Capture the cell that displays the provided text and extract its (X, Y) central coordinate. 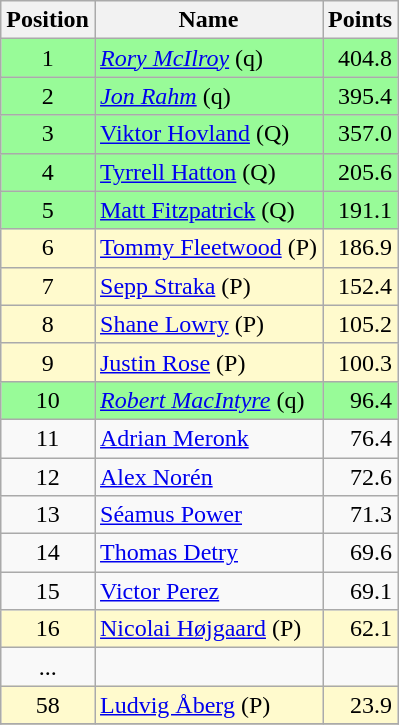
Jon Rahm (q) (208, 96)
9 (48, 362)
105.2 (360, 324)
62.1 (360, 629)
10 (48, 400)
Victor Perez (208, 591)
4 (48, 172)
395.4 (360, 96)
Thomas Detry (208, 553)
3 (48, 134)
152.4 (360, 286)
16 (48, 629)
Tyrrell Hatton (Q) (208, 172)
Name (208, 20)
Sepp Straka (P) (208, 286)
205.6 (360, 172)
Position (48, 20)
71.3 (360, 515)
Points (360, 20)
404.8 (360, 58)
1 (48, 58)
13 (48, 515)
Shane Lowry (P) (208, 324)
5 (48, 210)
12 (48, 477)
15 (48, 591)
11 (48, 438)
191.1 (360, 210)
Nicolai Højgaard (P) (208, 629)
69.1 (360, 591)
Robert MacIntyre (q) (208, 400)
100.3 (360, 362)
Adrian Meronk (208, 438)
Matt Fitzpatrick (Q) (208, 210)
Ludvig Åberg (P) (208, 705)
2 (48, 96)
... (48, 667)
96.4 (360, 400)
14 (48, 553)
Tommy Fleetwood (P) (208, 248)
72.6 (360, 477)
Séamus Power (208, 515)
Alex Norén (208, 477)
Justin Rose (P) (208, 362)
6 (48, 248)
8 (48, 324)
7 (48, 286)
Rory McIlroy (q) (208, 58)
69.6 (360, 553)
186.9 (360, 248)
58 (48, 705)
Viktor Hovland (Q) (208, 134)
76.4 (360, 438)
23.9 (360, 705)
357.0 (360, 134)
